Output the (X, Y) coordinate of the center of the cell containing the given text.  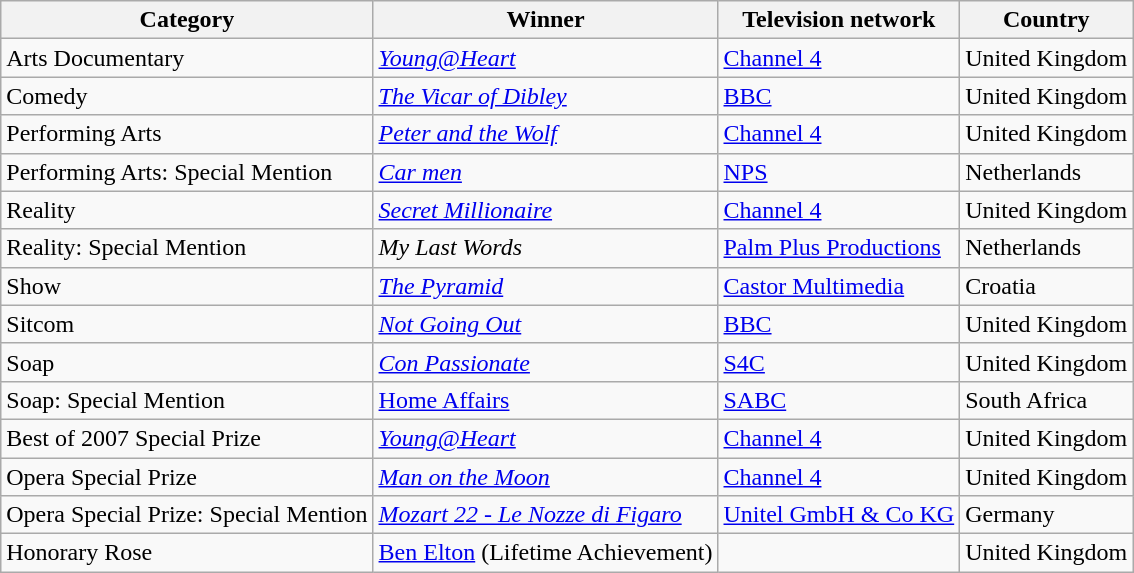
Con Passionate (546, 362)
Peter and the Wolf (546, 134)
Television network (839, 20)
Croatia (1046, 286)
Home Affairs (546, 400)
Country (1046, 20)
My Last Words (546, 248)
S4C (839, 362)
Palm Plus Productions (839, 248)
Castor Multimedia (839, 286)
Secret Millionaire (546, 210)
Performing Arts: Special Mention (187, 172)
Man on the Moon (546, 477)
Germany (1046, 515)
Opera Special Prize (187, 477)
NPS (839, 172)
Unitel GmbH & Co KG (839, 515)
Car men (546, 172)
Arts Documentary (187, 58)
Show (187, 286)
The Pyramid (546, 286)
Category (187, 20)
The Vicar of Dibley (546, 96)
Soap: Special Mention (187, 400)
SABC (839, 400)
Opera Special Prize: Special Mention (187, 515)
Not Going Out (546, 324)
South Africa (1046, 400)
Best of 2007 Special Prize (187, 438)
Ben Elton (Lifetime Achievement) (546, 553)
Reality: Special Mention (187, 248)
Performing Arts (187, 134)
Mozart 22 - Le Nozze di Figaro (546, 515)
Winner (546, 20)
Sitcom (187, 324)
Reality (187, 210)
Comedy (187, 96)
Honorary Rose (187, 553)
Soap (187, 362)
